Determine the (x, y) coordinate at the center of the cell enclosing the given text.  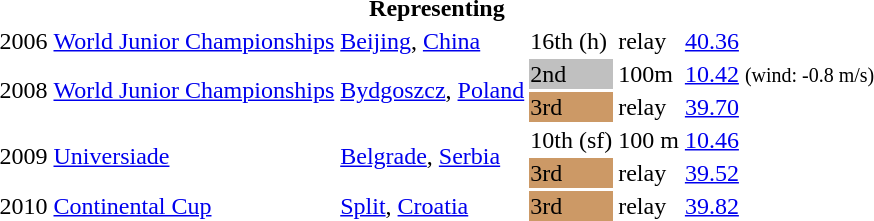
Universiade (194, 156)
100 m (649, 140)
2nd (572, 74)
Beijing, China (432, 41)
Belgrade, Serbia (432, 156)
Bydgoszcz, Poland (432, 90)
Continental Cup (194, 206)
10th (sf) (572, 140)
16th (h) (572, 41)
Split, Croatia (432, 206)
100m (649, 74)
